Search for the cell housing the specified text and yield its (x, y) center coordinate. 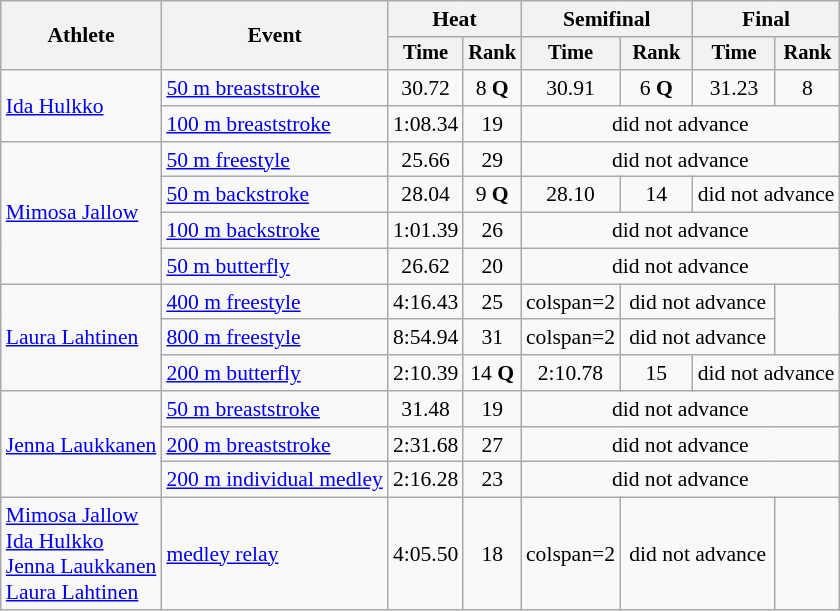
medley relay (274, 554)
14 (656, 195)
Athlete (82, 36)
100 m backstroke (274, 231)
31 (492, 338)
1:08.34 (426, 124)
2:10.78 (570, 373)
18 (492, 554)
100 m breaststroke (274, 124)
2:10.39 (426, 373)
Laura Lahtinen (82, 338)
6 Q (656, 88)
200 m breaststroke (274, 445)
23 (492, 480)
29 (492, 160)
28.04 (426, 195)
30.91 (570, 88)
Heat (454, 19)
31.23 (734, 88)
25.66 (426, 160)
15 (656, 373)
25 (492, 302)
200 m butterfly (274, 373)
Mimosa Jallow (82, 213)
9 Q (492, 195)
Ida Hulkko (82, 106)
26.62 (426, 267)
8 (807, 88)
Jenna Laukkanen (82, 444)
50 m freestyle (274, 160)
14 Q (492, 373)
Final (766, 19)
400 m freestyle (274, 302)
31.48 (426, 409)
20 (492, 267)
4:16.43 (426, 302)
8:54.94 (426, 338)
Event (274, 36)
2:16.28 (426, 480)
27 (492, 445)
4:05.50 (426, 554)
Mimosa JallowIda HulkkoJenna LaukkanenLaura Lahtinen (82, 554)
30.72 (426, 88)
1:01.39 (426, 231)
8 Q (492, 88)
200 m individual medley (274, 480)
28.10 (570, 195)
50 m butterfly (274, 267)
Semifinal (607, 19)
26 (492, 231)
2:31.68 (426, 445)
50 m backstroke (274, 195)
800 m freestyle (274, 338)
